Capture the cell that displays the provided text and extract its [X, Y] central coordinate. 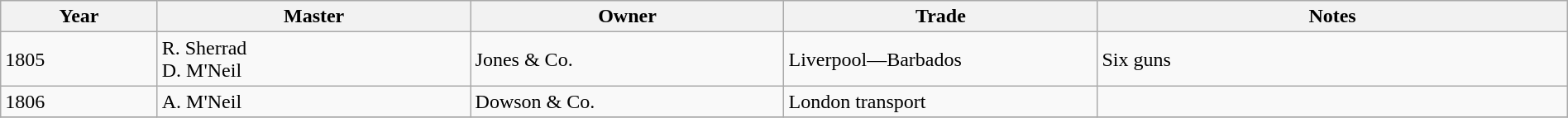
Trade [941, 17]
Master [314, 17]
R. SherradD. M'Neil [314, 59]
1805 [79, 59]
Six guns [1332, 59]
Jones & Co. [627, 59]
A. M'Neil [314, 101]
London transport [941, 101]
Year [79, 17]
Liverpool—Barbados [941, 59]
Dowson & Co. [627, 101]
Notes [1332, 17]
Owner [627, 17]
1806 [79, 101]
